Extract the [X, Y] coordinate from the center of the cell holding the provided text.  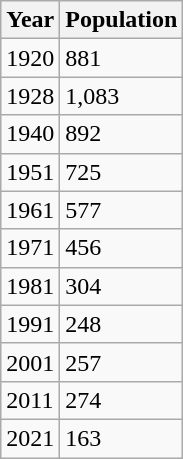
1981 [30, 286]
1,083 [122, 96]
2011 [30, 400]
892 [122, 134]
248 [122, 324]
1961 [30, 210]
1920 [30, 58]
725 [122, 172]
163 [122, 438]
2021 [30, 438]
1991 [30, 324]
881 [122, 58]
1940 [30, 134]
2001 [30, 362]
456 [122, 248]
Population [122, 20]
1928 [30, 96]
257 [122, 362]
1951 [30, 172]
1971 [30, 248]
274 [122, 400]
304 [122, 286]
Year [30, 20]
577 [122, 210]
